Output the (X, Y) coordinate of the center of the cell containing the given text.  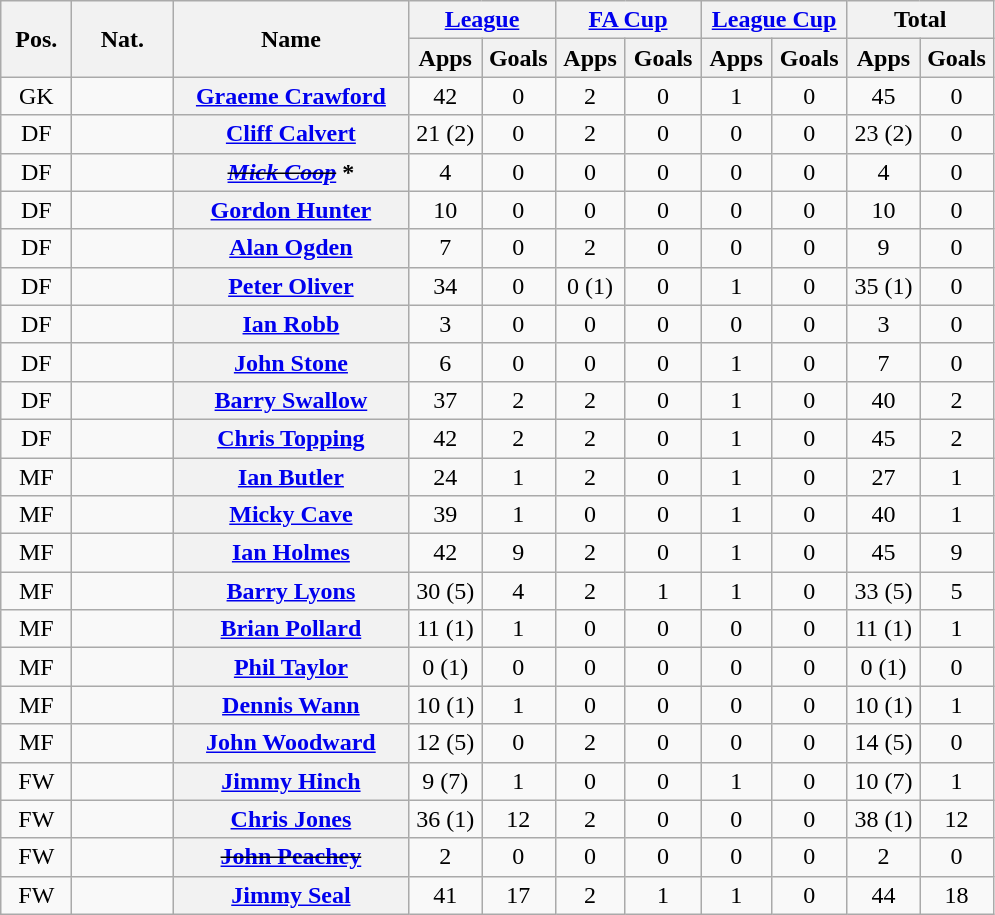
Ian Holmes (291, 553)
Chris Jones (291, 819)
Brian Pollard (291, 629)
Cliff Calvert (291, 134)
Ian Robb (291, 324)
34 (446, 286)
5 (956, 591)
37 (446, 400)
League Cup (774, 20)
44 (884, 895)
30 (5) (446, 591)
FA Cup (628, 20)
Jimmy Seal (291, 895)
Ian Butler (291, 477)
6 (446, 362)
39 (446, 515)
Peter Oliver (291, 286)
Name (291, 39)
Pos. (36, 39)
Mick Coop * (291, 172)
35 (1) (884, 286)
Dennis Wann (291, 705)
Jimmy Hinch (291, 781)
9 (7) (446, 781)
John Peachey (291, 857)
36 (1) (446, 819)
Barry Swallow (291, 400)
Phil Taylor (291, 667)
Chris Topping (291, 438)
Alan Ogden (291, 248)
27 (884, 477)
Graeme Crawford (291, 96)
24 (446, 477)
17 (518, 895)
18 (956, 895)
Gordon Hunter (291, 210)
GK (36, 96)
38 (1) (884, 819)
John Woodward (291, 743)
23 (2) (884, 134)
33 (5) (884, 591)
21 (2) (446, 134)
10 (7) (884, 781)
12 (5) (446, 743)
Nat. (122, 39)
14 (5) (884, 743)
John Stone (291, 362)
League (482, 20)
41 (446, 895)
Micky Cave (291, 515)
Total (920, 20)
Barry Lyons (291, 591)
